Scan for the cell matching the given text and deliver its (X, Y) coordinate at center. 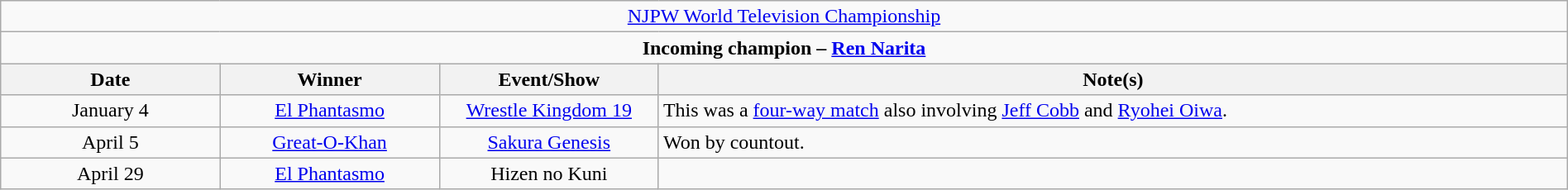
April 5 (111, 142)
Winner (329, 79)
Sakura Genesis (549, 142)
January 4 (111, 111)
Hizen no Kuni (549, 173)
Incoming champion – Ren Narita (784, 48)
Wrestle Kingdom 19 (549, 111)
This was a four-way match also involving Jeff Cobb and Ryohei Oiwa. (1113, 111)
Event/Show (549, 79)
April 29 (111, 173)
Won by countout. (1113, 142)
NJPW World Television Championship (784, 17)
Great-O-Khan (329, 142)
Date (111, 79)
Note(s) (1113, 79)
